Search for the cell housing the specified text and yield its [x, y] center coordinate. 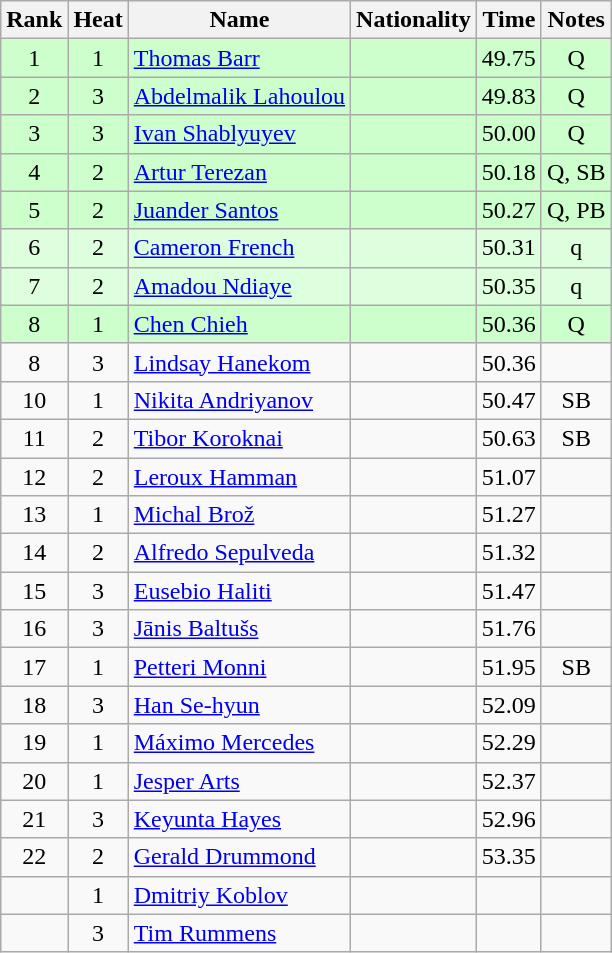
Keyunta Hayes [239, 819]
Dmitriy Koblov [239, 895]
15 [34, 591]
52.09 [508, 705]
6 [34, 248]
Amadou Ndiaye [239, 286]
Lindsay Hanekom [239, 362]
11 [34, 438]
Notes [576, 20]
Nikita Andriyanov [239, 400]
51.07 [508, 477]
Han Se-hyun [239, 705]
50.18 [508, 172]
Leroux Hamman [239, 477]
Chen Chieh [239, 324]
Juander Santos [239, 210]
Q, SB [576, 172]
49.83 [508, 96]
10 [34, 400]
50.00 [508, 134]
12 [34, 477]
49.75 [508, 58]
Alfredo Sepulveda [239, 553]
Eusebio Haliti [239, 591]
18 [34, 705]
Máximo Mercedes [239, 743]
52.96 [508, 819]
4 [34, 172]
Petteri Monni [239, 667]
19 [34, 743]
51.76 [508, 629]
Time [508, 20]
7 [34, 286]
50.47 [508, 400]
53.35 [508, 857]
51.27 [508, 515]
Jesper Arts [239, 781]
Tibor Koroknai [239, 438]
52.29 [508, 743]
52.37 [508, 781]
50.31 [508, 248]
Jānis Baltušs [239, 629]
22 [34, 857]
Ivan Shablyuyev [239, 134]
Name [239, 20]
51.95 [508, 667]
Cameron French [239, 248]
51.32 [508, 553]
51.47 [508, 591]
13 [34, 515]
16 [34, 629]
5 [34, 210]
17 [34, 667]
Michal Brož [239, 515]
14 [34, 553]
Abdelmalik Lahoulou [239, 96]
Nationality [414, 20]
50.27 [508, 210]
Artur Terezan [239, 172]
Q, PB [576, 210]
50.35 [508, 286]
Gerald Drummond [239, 857]
Tim Rummens [239, 933]
21 [34, 819]
20 [34, 781]
Thomas Barr [239, 58]
Heat [98, 20]
Rank [34, 20]
50.63 [508, 438]
